Detect which cell encompasses the target text, then output its (X, Y) center coordinate. 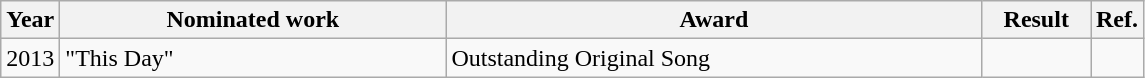
Ref. (1116, 20)
Award (714, 20)
Year (30, 20)
2013 (30, 58)
Outstanding Original Song (714, 58)
"This Day" (253, 58)
Nominated work (253, 20)
Result (1036, 20)
